Extract the (X, Y) coordinate from the center of the cell holding the provided text.  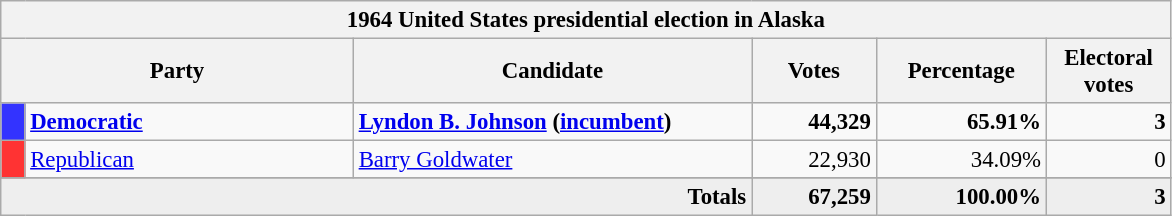
65.91% (961, 122)
Totals (376, 197)
67,259 (814, 197)
100.00% (961, 197)
Democratic (189, 122)
Percentage (961, 72)
22,930 (814, 160)
Barry Goldwater (552, 160)
0 (1108, 160)
Votes (814, 72)
1964 United States presidential election in Alaska (586, 20)
Party (178, 72)
Republican (189, 160)
Electoral votes (1108, 72)
34.09% (961, 160)
Lyndon B. Johnson (incumbent) (552, 122)
Candidate (552, 72)
44,329 (814, 122)
